Provide the (X, Y) coordinate of the cell's center where the given text is located.  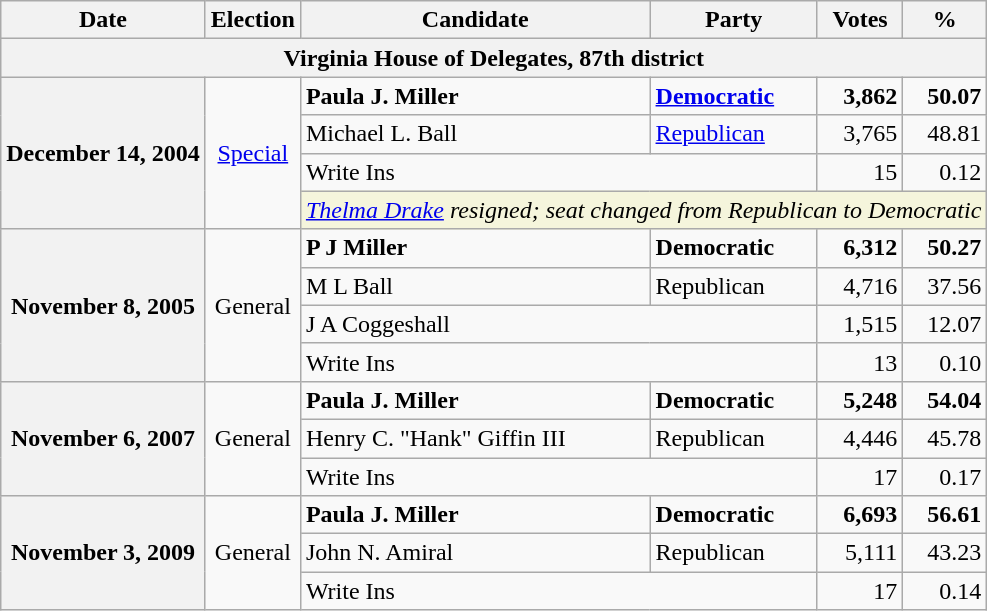
0.14 (945, 591)
M L Ball (475, 286)
4,716 (860, 286)
37.56 (945, 286)
Votes (860, 20)
4,446 (860, 438)
November 6, 2007 (104, 438)
P J Miller (475, 248)
Special (252, 153)
Thelma Drake resigned; seat changed from Republican to Democratic (643, 210)
6,693 (860, 515)
48.81 (945, 134)
6,312 (860, 248)
Date (104, 20)
% (945, 20)
Party (734, 20)
54.04 (945, 400)
December 14, 2004 (104, 153)
J A Coggeshall (558, 324)
56.61 (945, 515)
Virginia House of Delegates, 87th district (494, 58)
November 8, 2005 (104, 305)
45.78 (945, 438)
5,111 (860, 553)
12.07 (945, 324)
Michael L. Ball (475, 134)
0.10 (945, 362)
3,862 (860, 96)
50.27 (945, 248)
Election (252, 20)
5,248 (860, 400)
43.23 (945, 553)
50.07 (945, 96)
Henry C. "Hank" Giffin III (475, 438)
0.17 (945, 477)
13 (860, 362)
November 3, 2009 (104, 553)
John N. Amiral (475, 553)
1,515 (860, 324)
0.12 (945, 172)
3,765 (860, 134)
Candidate (475, 20)
15 (860, 172)
